Pinpoint the cell where the given text exists, returning its (x, y) midpoint coordinate. 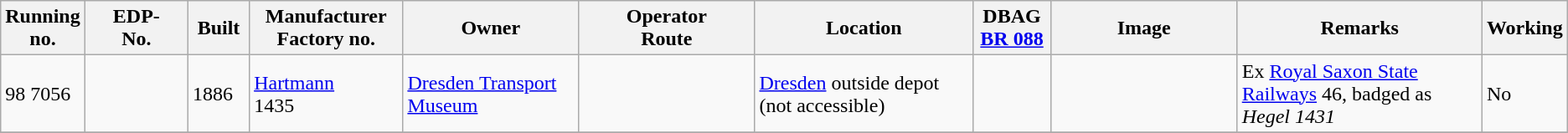
EDP-No. (136, 28)
DBAGBR 088 (1012, 28)
ManufacturerFactory no. (327, 28)
Dresden Transport Museum (491, 94)
Hartmann1435 (327, 94)
Built (218, 28)
Remarks (1359, 28)
Ex Royal Saxon State Railways 46, badged as Hegel 1431 (1359, 94)
Location (864, 28)
Runningno. (43, 28)
Dresden outside depot(not accessible) (864, 94)
98 7056 (43, 94)
Image (1144, 28)
OperatorRoute (667, 28)
No (1524, 94)
Working (1524, 28)
Owner (491, 28)
1886 (218, 94)
